Return (x, y) of the center of cell containing provided text 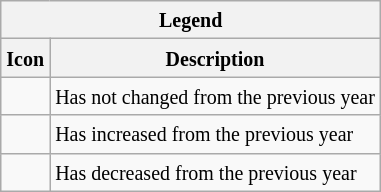
Has decreased from the previous year (216, 172)
Has increased from the previous year (216, 134)
Has not changed from the previous year (216, 96)
Description (216, 58)
Legend (191, 20)
Icon (26, 58)
